Identify which cell holds the provided text, then report its (x, y) central coordinate. 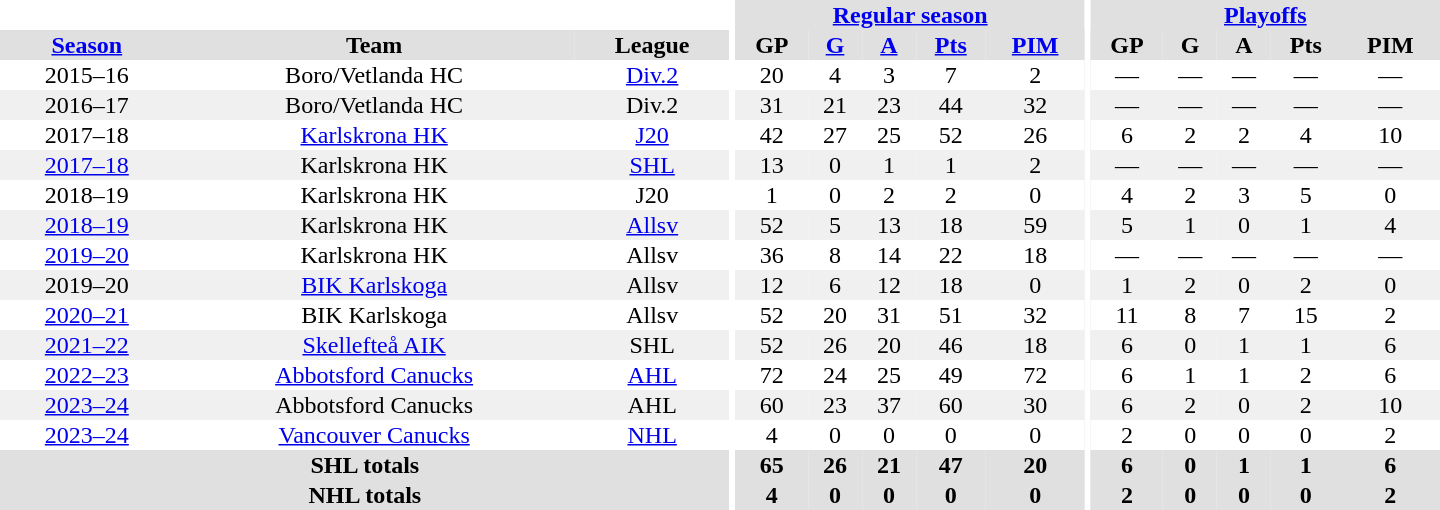
49 (951, 375)
30 (1036, 405)
2020–21 (87, 315)
59 (1036, 225)
47 (951, 465)
2015–16 (87, 75)
37 (889, 405)
11 (1127, 315)
2022–23 (87, 375)
NHL (652, 435)
2021–22 (87, 345)
Regular season (910, 15)
Season (87, 45)
2016–17 (87, 105)
SHL totals (365, 465)
24 (835, 375)
36 (772, 255)
65 (772, 465)
Vancouver Canucks (374, 435)
51 (951, 315)
NHL totals (365, 495)
Playoffs (1266, 15)
46 (951, 345)
14 (889, 255)
League (652, 45)
Team (374, 45)
22 (951, 255)
15 (1306, 315)
27 (835, 135)
44 (951, 105)
Skellefteå AIK (374, 345)
42 (772, 135)
